Scan for the cell matching the given text and deliver its [X, Y] coordinate at center. 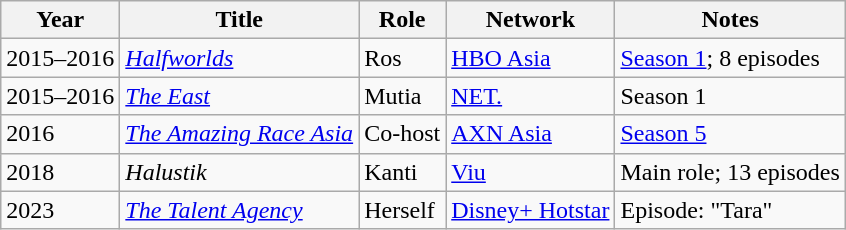
Halustik [240, 172]
The East [240, 96]
Kanti [402, 172]
HBO Asia [530, 58]
Mutia [402, 96]
Role [402, 20]
AXN Asia [530, 134]
Title [240, 20]
The Talent Agency [240, 210]
Network [530, 20]
Main role; 13 episodes [730, 172]
Season 1 [730, 96]
2016 [60, 134]
Viu [530, 172]
NET. [530, 96]
Co-host [402, 134]
The Amazing Race Asia [240, 134]
2023 [60, 210]
Disney+ Hotstar [530, 210]
Episode: "Tara" [730, 210]
Ros [402, 58]
Halfworlds [240, 58]
Season 5 [730, 134]
2018 [60, 172]
Herself [402, 210]
Season 1; 8 episodes [730, 58]
Year [60, 20]
Notes [730, 20]
